Pinpoint the cell where the given text exists, returning its [x, y] midpoint coordinate. 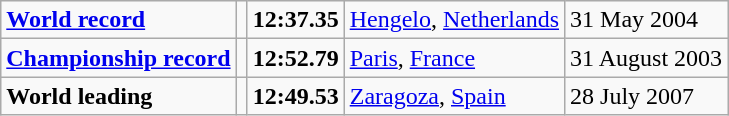
12:37.35 [296, 20]
World leading [118, 96]
Championship record [118, 58]
31 August 2003 [646, 58]
12:49.53 [296, 96]
28 July 2007 [646, 96]
World record [118, 20]
Hengelo, Netherlands [454, 20]
31 May 2004 [646, 20]
12:52.79 [296, 58]
Zaragoza, Spain [454, 96]
Paris, France [454, 58]
